Scan for the cell matching the given text and deliver its (x, y) coordinate at center. 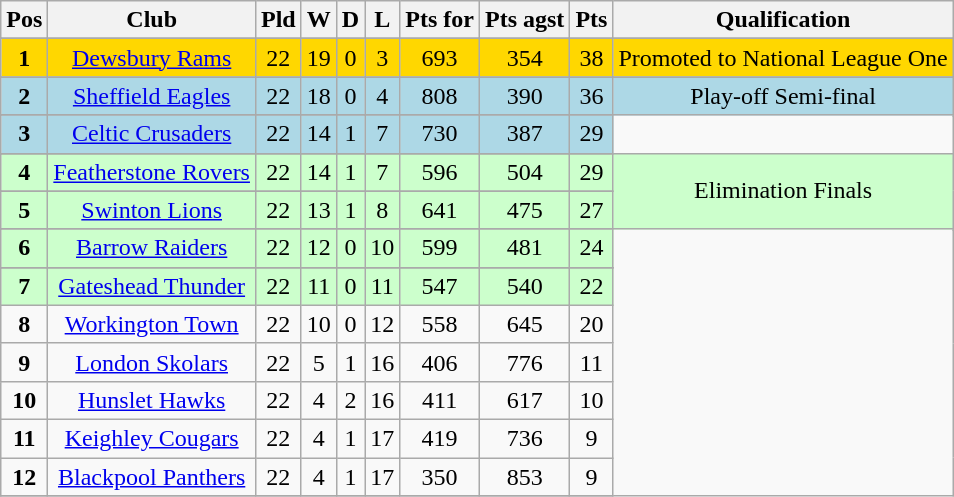
36 (592, 96)
27 (592, 210)
Pts agst (524, 20)
350 (440, 477)
411 (440, 400)
13 (318, 210)
406 (440, 362)
419 (440, 438)
Workington Town (152, 324)
776 (524, 362)
558 (440, 324)
Swinton Lions (152, 210)
540 (524, 286)
Barrow Raiders (152, 248)
504 (524, 172)
Keighley Cougars (152, 438)
London Skolars (152, 362)
Club (152, 20)
38 (592, 58)
736 (524, 438)
Pld (278, 20)
Play-off Semi-final (783, 96)
Elimination Finals (783, 191)
596 (440, 172)
Sheffield Eagles (152, 96)
Pos (24, 20)
Featherstone Rovers (152, 172)
Hunslet Hawks (152, 400)
730 (440, 134)
641 (440, 210)
390 (524, 96)
20 (592, 324)
387 (524, 134)
W (318, 20)
D (350, 20)
Celtic Crusaders (152, 134)
808 (440, 96)
24 (592, 248)
617 (524, 400)
Dewsbury Rams (152, 58)
853 (524, 477)
L (382, 20)
599 (440, 248)
Pts for (440, 20)
645 (524, 324)
481 (524, 248)
6 (24, 248)
Gateshead Thunder (152, 286)
18 (318, 96)
Blackpool Panthers (152, 477)
19 (318, 58)
354 (524, 58)
Qualification (783, 20)
Pts (592, 20)
Promoted to National League One (783, 58)
547 (440, 286)
693 (440, 58)
475 (524, 210)
